Output the (x, y) coordinate of the center of the cell containing the given text.  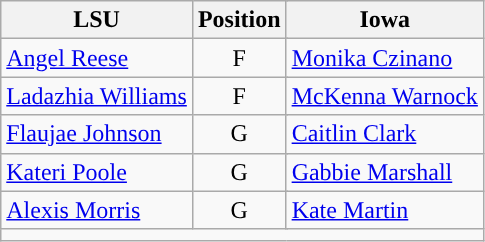
Ladazhia Williams (97, 96)
Alexis Morris (97, 210)
Caitlin Clark (384, 134)
McKenna Warnock (384, 96)
Monika Czinano (384, 58)
Kate Martin (384, 210)
LSU (97, 20)
Gabbie Marshall (384, 172)
Position (239, 20)
Angel Reese (97, 58)
Kateri Poole (97, 172)
Flaujae Johnson (97, 134)
Iowa (384, 20)
